Extract the (x, y) coordinate from the center of the cell holding the provided text.  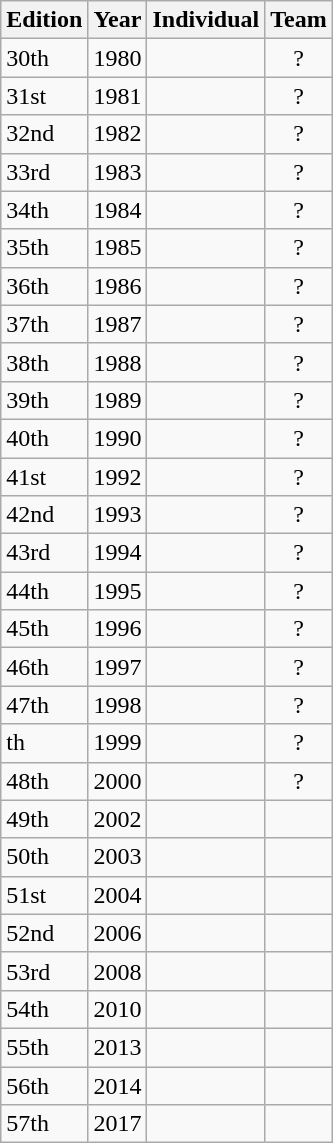
1980 (118, 58)
47th (44, 705)
50th (44, 857)
Year (118, 20)
1992 (118, 477)
Team (299, 20)
1997 (118, 667)
th (44, 743)
32nd (44, 134)
36th (44, 286)
41st (44, 477)
49th (44, 819)
34th (44, 210)
33rd (44, 172)
2002 (118, 819)
46th (44, 667)
2000 (118, 781)
1985 (118, 248)
2014 (118, 1085)
30th (44, 58)
45th (44, 629)
35th (44, 248)
39th (44, 400)
43rd (44, 553)
1983 (118, 172)
52nd (44, 933)
1989 (118, 400)
51st (44, 895)
1987 (118, 324)
1994 (118, 553)
1998 (118, 705)
55th (44, 1047)
1981 (118, 96)
2013 (118, 1047)
1995 (118, 591)
2006 (118, 933)
2008 (118, 971)
31st (44, 96)
2017 (118, 1124)
48th (44, 781)
Edition (44, 20)
54th (44, 1009)
42nd (44, 515)
1986 (118, 286)
1988 (118, 362)
2003 (118, 857)
1996 (118, 629)
1993 (118, 515)
Individual (206, 20)
1982 (118, 134)
1990 (118, 438)
37th (44, 324)
56th (44, 1085)
38th (44, 362)
1999 (118, 743)
57th (44, 1124)
1984 (118, 210)
44th (44, 591)
40th (44, 438)
53rd (44, 971)
2004 (118, 895)
2010 (118, 1009)
